Capture the cell that displays the provided text and extract its (x, y) central coordinate. 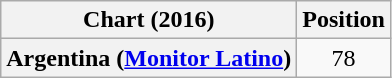
Chart (2016) (149, 20)
78 (344, 58)
Argentina (Monitor Latino) (149, 58)
Position (344, 20)
